From the cell containing the given text, extract its center point as (x, y) coordinate. 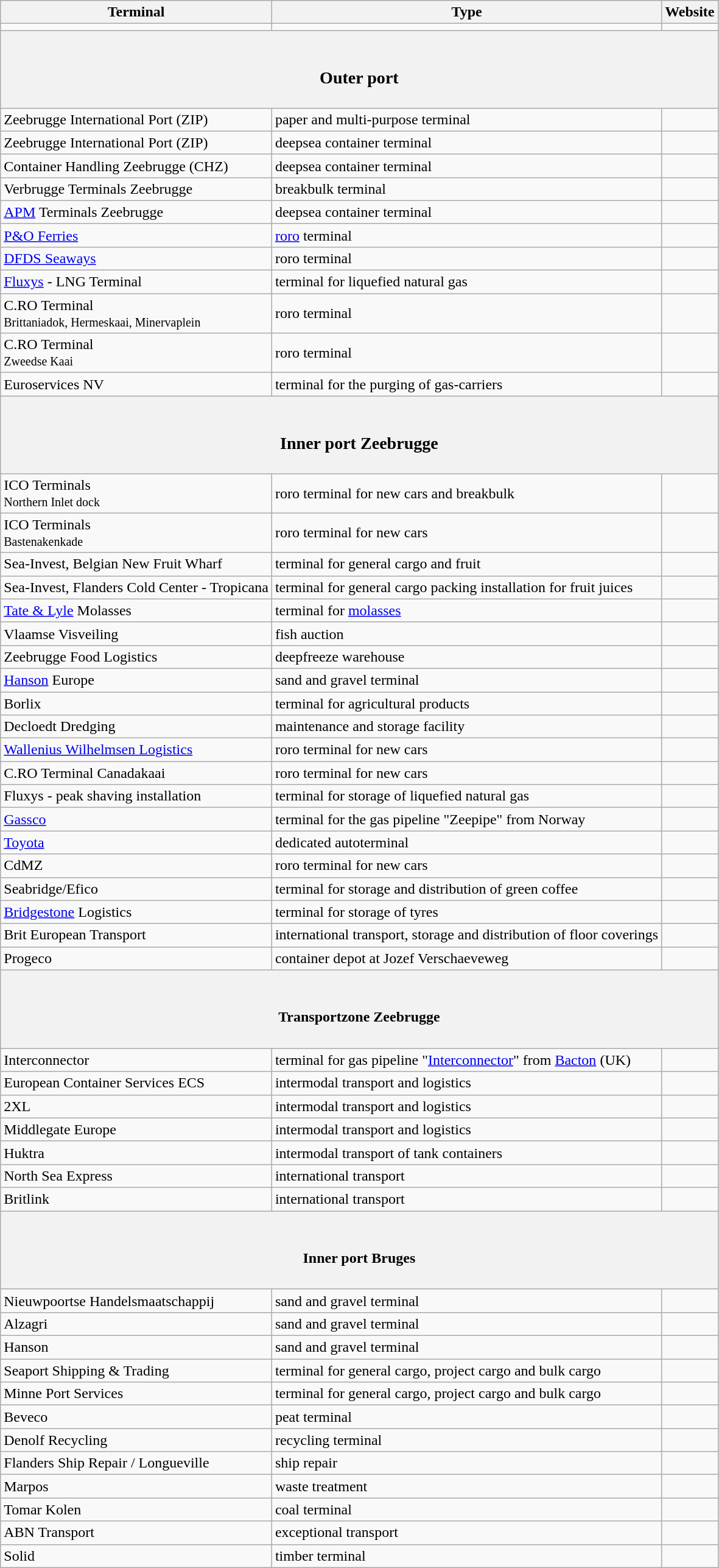
intermodal transport of tank containers (466, 1153)
terminal for agricultural products (466, 704)
Brit European Transport (136, 935)
Container Handling Zeebrugge (CHZ) (136, 166)
deepfreeze warehouse (466, 657)
C.RO TerminalBrittaniadok, Hermeskaai, Minervaplein (136, 313)
Flanders Ship Repair / Longueville (136, 1463)
Outer port (359, 69)
C.RO Terminal Canadakaai (136, 773)
Gassco (136, 819)
peat terminal (466, 1417)
Tate & Lyle Molasses (136, 610)
terminal for storage of tyres (466, 912)
Beveco (136, 1417)
Progeco (136, 958)
Huktra (136, 1153)
terminal for storage and distribution of green coffee (466, 889)
terminal for molasses (466, 610)
Euroservices NV (136, 384)
Inner port Bruges (359, 1250)
ABN Transport (136, 1533)
terminal for storage of liquefied natural gas (466, 796)
dedicated autoterminal (466, 842)
Borlix (136, 704)
exceptional transport (466, 1533)
North Sea Express (136, 1176)
Inner port Zeebrugge (359, 435)
Website (690, 12)
Middlegate Europe (136, 1129)
Fluxys - LNG Terminal (136, 282)
terminal for general cargo and fruit (466, 564)
Wallenius Wilhelmsen Logistics (136, 750)
ICO TerminalsNorthern Inlet dock (136, 493)
terminal for gas pipeline "Interconnector" from Bacton (UK) (466, 1060)
C.RO TerminalZweedse Kaai (136, 353)
Nieuwpoortse Handelsmaatschappij (136, 1301)
Sea-Invest, Flanders Cold Center - Tropicana (136, 587)
Terminal (136, 12)
Alzagri (136, 1324)
Bridgestone Logistics (136, 912)
recycling terminal (466, 1440)
Hanson Europe (136, 680)
Marpos (136, 1486)
maintenance and storage facility (466, 727)
Britlink (136, 1199)
Minne Port Services (136, 1394)
paper and multi-purpose terminal (466, 119)
coal terminal (466, 1510)
roro terminal for new cars and breakbulk (466, 493)
fish auction (466, 634)
Tomar Kolen (136, 1510)
CdMZ (136, 866)
international transport, storage and distribution of floor coverings (466, 935)
terminal for general cargo packing installation for fruit juices (466, 587)
Seabridge/Efico (136, 889)
Verbrugge Terminals Zeebrugge (136, 189)
Interconnector (136, 1060)
breakbulk terminal (466, 189)
Denolf Recycling (136, 1440)
terminal for the purging of gas-carriers (466, 384)
Transportzone Zeebrugge (359, 1009)
2XL (136, 1106)
timber terminal (466, 1556)
ICO TerminalsBastenakenkade (136, 532)
P&O Ferries (136, 235)
Type (466, 12)
Decloedt Dredging (136, 727)
Sea-Invest, Belgian New Fruit Wharf (136, 564)
Seaport Shipping & Trading (136, 1371)
Toyota (136, 842)
European Container Services ECS (136, 1083)
waste treatment (466, 1486)
Hanson (136, 1347)
DFDS Seaways (136, 258)
Vlaamse Visveiling (136, 634)
container depot at Jozef Verschaeveweg (466, 958)
Zeebrugge Food Logistics (136, 657)
Solid (136, 1556)
APM Terminals Zeebrugge (136, 212)
terminal for the gas pipeline "Zeepipe" from Norway (466, 819)
ship repair (466, 1463)
Fluxys - peak shaving installation (136, 796)
terminal for liquefied natural gas (466, 282)
